From the cell containing the given text, extract its center point as (X, Y) coordinate. 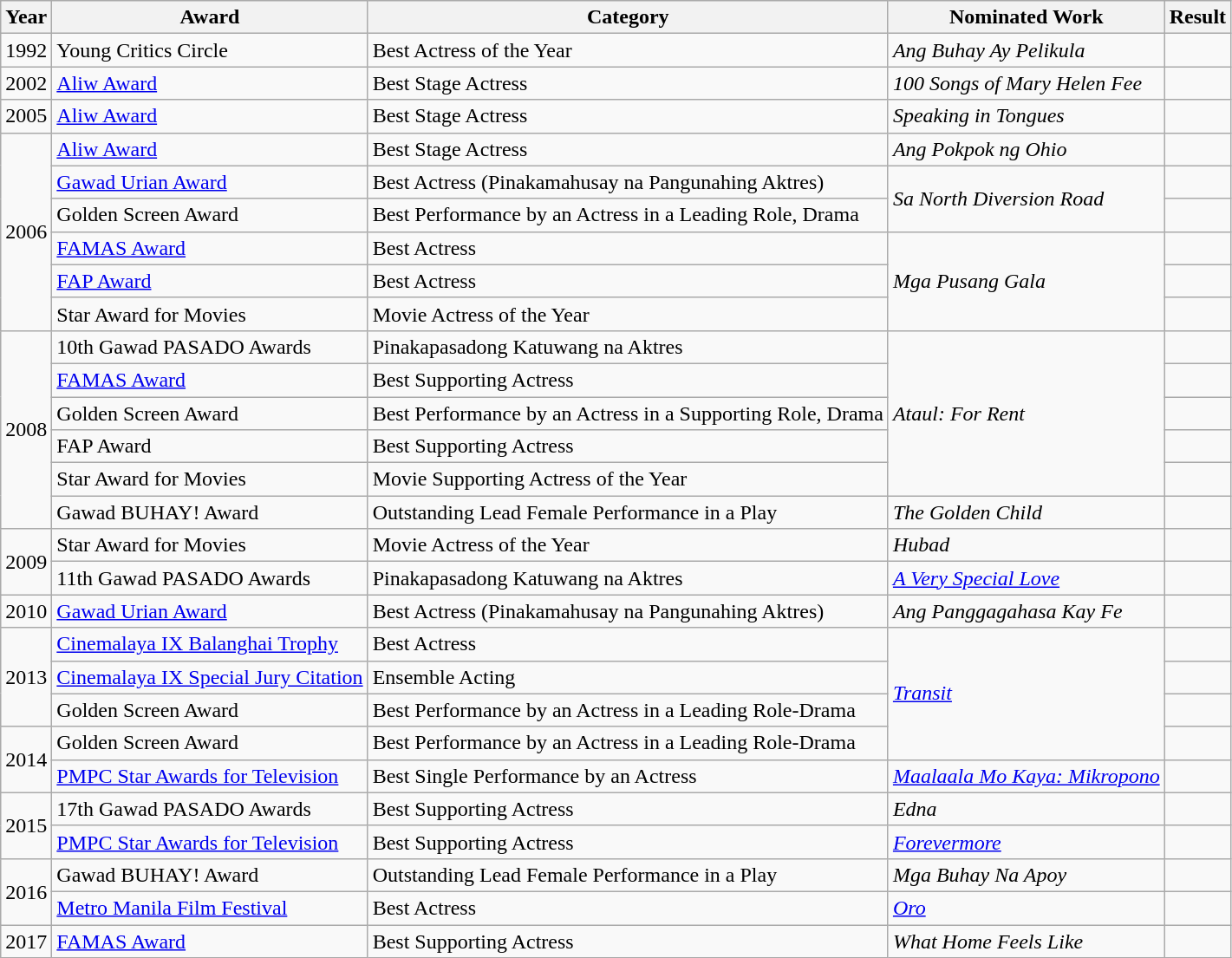
Best Performance by an Actress in a Leading Role, Drama (628, 215)
Edna (1027, 809)
Ang Buhay Ay Pelikula (1027, 50)
10th Gawad PASADO Awards (210, 347)
Category (628, 17)
Ataul: For Rent (1027, 413)
Best Performance by an Actress in a Supporting Role, Drama (628, 414)
11th Gawad PASADO Awards (210, 578)
Ang Pokpok ng Ohio (1027, 149)
2014 (26, 759)
2016 (26, 891)
100 Songs of Mary Helen Fee (1027, 83)
Ang Panggagahasa Kay Fe (1027, 611)
Forevermore (1027, 842)
17th Gawad PASADO Awards (210, 809)
Cinemalaya IX Balanghai Trophy (210, 644)
The Golden Child (1027, 512)
Mga Pusang Gala (1027, 281)
2010 (26, 611)
Award (210, 17)
Transit (1027, 694)
Maalaala Mo Kaya: Mikropono (1027, 776)
Movie Supporting Actress of the Year (628, 479)
Mga Buhay Na Apoy (1027, 875)
2005 (26, 116)
Nominated Work (1027, 17)
Oro (1027, 908)
2013 (26, 677)
Speaking in Tongues (1027, 116)
Best Actress of the Year (628, 50)
2006 (26, 231)
Metro Manila Film Festival (210, 908)
Cinemalaya IX Special Jury Citation (210, 677)
2008 (26, 429)
Hubad (1027, 545)
Year (26, 17)
Young Critics Circle (210, 50)
2009 (26, 562)
A Very Special Love (1027, 578)
Result (1197, 17)
2017 (26, 941)
Best Single Performance by an Actress (628, 776)
Sa North Diversion Road (1027, 199)
2002 (26, 83)
Ensemble Acting (628, 677)
2015 (26, 825)
1992 (26, 50)
What Home Feels Like (1027, 941)
